Search for the cell housing the specified text and yield its (x, y) center coordinate. 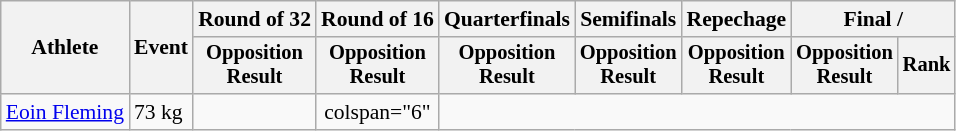
73 kg (161, 112)
Round of 16 (378, 19)
Event (161, 48)
Quarterfinals (507, 19)
colspan="6" (378, 112)
Repechage (736, 19)
Athlete (65, 48)
Round of 32 (254, 19)
Final / (873, 19)
Semifinals (628, 19)
Rank (927, 66)
Eoin Fleming (65, 112)
